Extract the (X, Y) coordinate from the center of the cell holding the provided text.  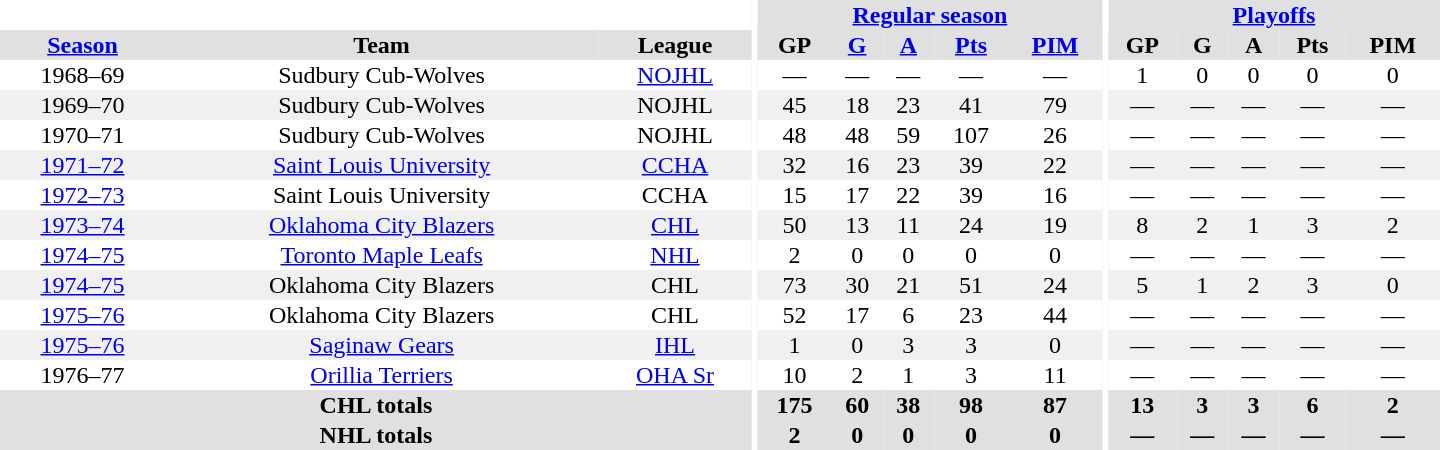
Playoffs (1274, 15)
73 (795, 285)
98 (971, 405)
15 (795, 195)
50 (795, 225)
21 (908, 285)
OHA Sr (675, 375)
41 (971, 105)
107 (971, 135)
44 (1055, 315)
1976–77 (82, 375)
5 (1142, 285)
52 (795, 315)
Saginaw Gears (382, 345)
87 (1055, 405)
NHL (675, 255)
1969–70 (82, 105)
1973–74 (82, 225)
Season (82, 45)
79 (1055, 105)
1968–69 (82, 75)
175 (795, 405)
IHL (675, 345)
Regular season (930, 15)
8 (1142, 225)
Toronto Maple Leafs (382, 255)
10 (795, 375)
Team (382, 45)
18 (858, 105)
1971–72 (82, 165)
CHL totals (376, 405)
1970–71 (82, 135)
45 (795, 105)
26 (1055, 135)
32 (795, 165)
60 (858, 405)
19 (1055, 225)
League (675, 45)
NHL totals (376, 435)
51 (971, 285)
30 (858, 285)
38 (908, 405)
Orillia Terriers (382, 375)
1972–73 (82, 195)
59 (908, 135)
